From the cell containing the given text, extract its center point as (X, Y) coordinate. 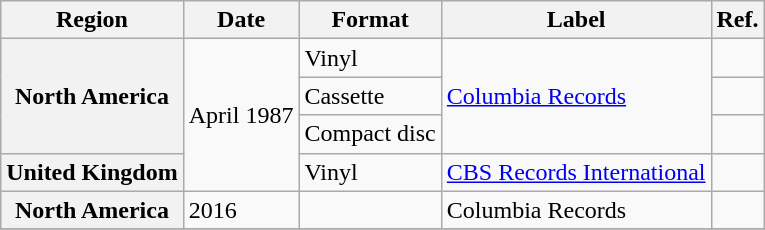
CBS Records International (576, 172)
United Kingdom (92, 172)
Format (370, 20)
Cassette (370, 96)
Label (576, 20)
Ref. (738, 20)
Region (92, 20)
April 1987 (241, 115)
Compact disc (370, 134)
Date (241, 20)
2016 (241, 210)
